Locate the cell with the specified text and output its (x, y) center coordinate. 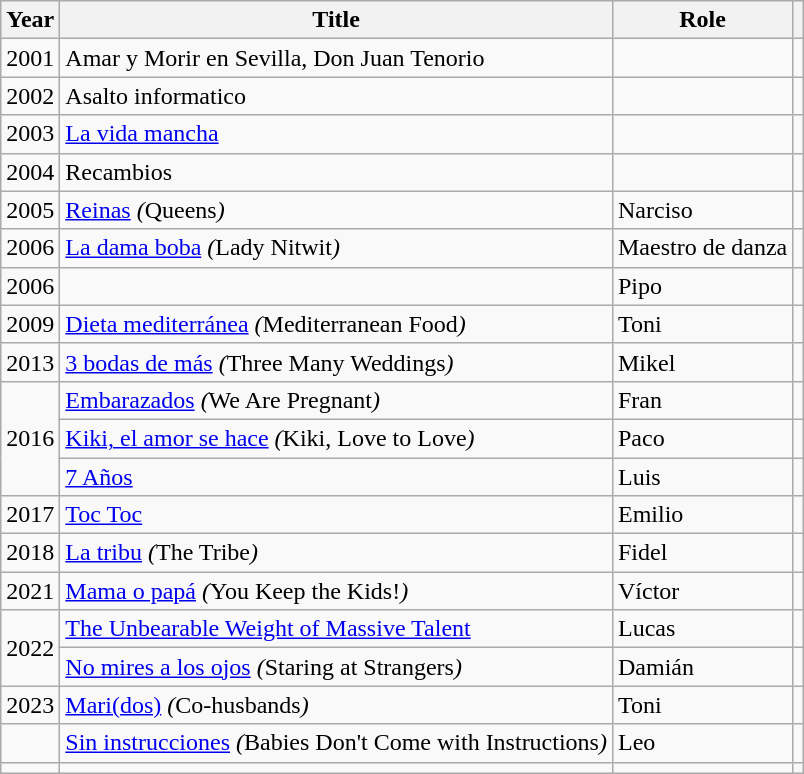
Reinas (Queens) (336, 210)
2021 (30, 591)
2018 (30, 553)
La tribu (The Tribe) (336, 553)
2001 (30, 58)
3 bodas de más (Three Many Weddings) (336, 362)
Fidel (702, 553)
Maestro de danza (702, 248)
Mama o papá (You Keep the Kids!) (336, 591)
Emilio (702, 515)
2005 (30, 210)
No mires a los ojos (Staring at Strangers) (336, 667)
Kiki, el amor se hace (Kiki, Love to Love) (336, 438)
Title (336, 20)
Lucas (702, 629)
La dama boba (Lady Nitwit) (336, 248)
Fran (702, 400)
Paco (702, 438)
2023 (30, 705)
Mari(dos) (Co-husbands) (336, 705)
2017 (30, 515)
Víctor (702, 591)
The Unbearable Weight of Massive Talent (336, 629)
Amar y Morir en Sevilla, Don Juan Tenorio (336, 58)
Leo (702, 743)
Narciso (702, 210)
Pipo (702, 286)
2004 (30, 172)
Asalto informatico (336, 96)
Recambios (336, 172)
2013 (30, 362)
7 Años (336, 477)
2009 (30, 324)
Year (30, 20)
Damián (702, 667)
2003 (30, 134)
Toc Toc (336, 515)
Dieta mediterránea (Mediterranean Food) (336, 324)
Embarazados (We Are Pregnant) (336, 400)
2002 (30, 96)
La vida mancha (336, 134)
Sin instrucciones (Babies Don't Come with Instructions) (336, 743)
Luis (702, 477)
2016 (30, 438)
2022 (30, 648)
Mikel (702, 362)
Role (702, 20)
